Pinpoint the cell where the given text exists, returning its (X, Y) midpoint coordinate. 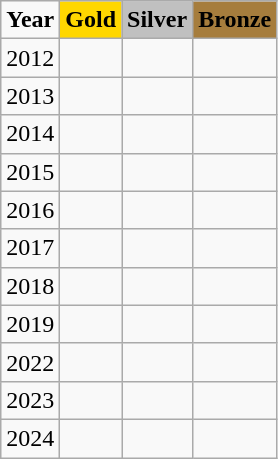
Gold (91, 20)
2018 (30, 286)
2022 (30, 362)
2017 (30, 248)
2014 (30, 134)
2012 (30, 58)
2016 (30, 210)
Silver (158, 20)
2019 (30, 324)
2023 (30, 400)
2013 (30, 96)
Year (30, 20)
2015 (30, 172)
Bronze (235, 20)
2024 (30, 438)
